Output the [X, Y] coordinate of the center of the cell containing the given text.  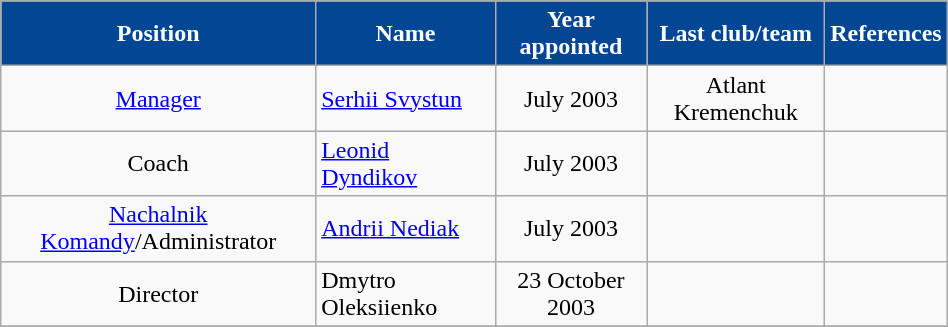
Nachalnik Komandy/Administrator [158, 228]
Last club/team [736, 34]
23 October 2003 [571, 294]
References [886, 34]
Leonid Dyndikov [406, 164]
Atlant Kremenchuk [736, 98]
Position [158, 34]
Director [158, 294]
Andrii Nediak [406, 228]
Serhii Svystun [406, 98]
Dmytro Oleksiienko [406, 294]
Manager [158, 98]
Name [406, 34]
Year appointed [571, 34]
Coach [158, 164]
